Determine the (X, Y) coordinate at the center of the cell enclosing the given text.  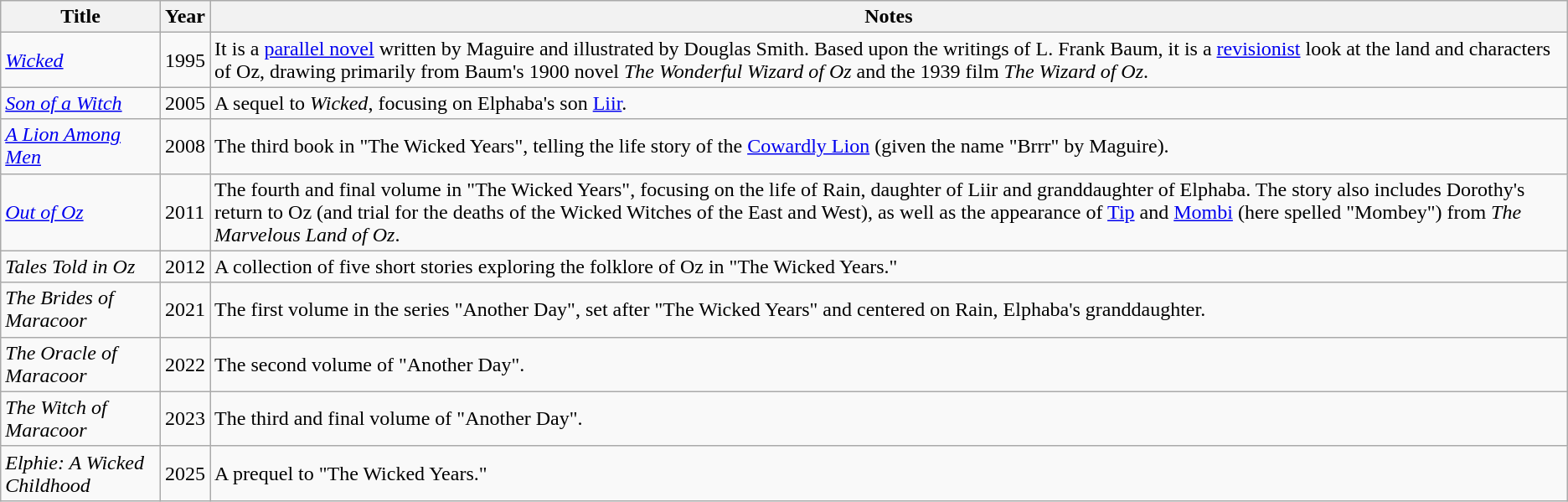
2012 (184, 267)
Notes (890, 17)
Tales Told in Oz (80, 267)
The Oracle of Maracoor (80, 364)
Wicked (80, 60)
2011 (184, 212)
A sequel to Wicked, focusing on Elphaba's son Liir. (890, 103)
A prequel to "The Wicked Years." (890, 473)
The third and final volume of "Another Day". (890, 419)
1995 (184, 60)
The first volume in the series "Another Day", set after "The Wicked Years" and centered on Rain, Elphaba's granddaughter. (890, 310)
A Lion Among Men (80, 146)
2022 (184, 364)
2023 (184, 419)
Son of a Witch (80, 103)
2005 (184, 103)
Year (184, 17)
A collection of five short stories exploring the folklore of Oz in "The Wicked Years." (890, 267)
The Brides of Maracoor (80, 310)
The second volume of "Another Day". (890, 364)
Title (80, 17)
The third book in "The Wicked Years", telling the life story of the Cowardly Lion (given the name "Brrr" by Maguire). (890, 146)
2025 (184, 473)
2008 (184, 146)
Out of Oz (80, 212)
2021 (184, 310)
Elphie: A Wicked Childhood (80, 473)
The Witch of Maracoor (80, 419)
